Identify which cell holds the provided text, then report its (X, Y) central coordinate. 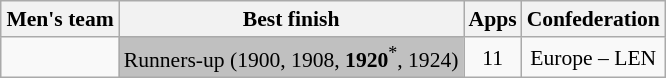
Europe – LEN (594, 58)
Confederation (594, 19)
Runners-up (1900, 1908, 1920*, 1924) (292, 58)
Apps (493, 19)
Best finish (292, 19)
Men's team (60, 19)
11 (493, 58)
